Return the (x, y) coordinate for the center point of the cell that contains the specified text.  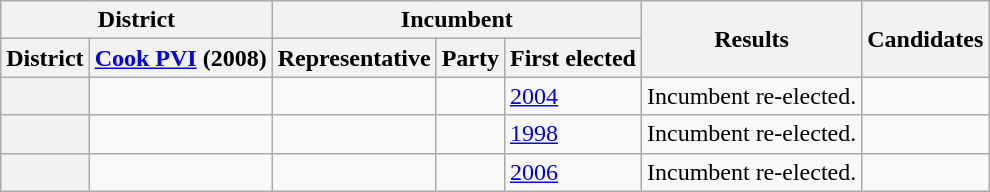
Incumbent (456, 20)
2006 (572, 172)
Representative (354, 58)
Results (751, 39)
Candidates (926, 39)
Party (470, 58)
Cook PVI (2008) (180, 58)
1998 (572, 134)
2004 (572, 96)
First elected (572, 58)
